Scan for the cell matching the given text and deliver its (X, Y) coordinate at center. 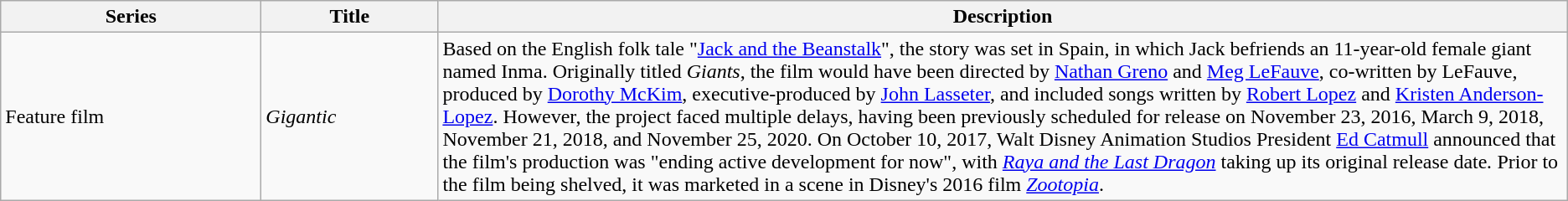
Description (1003, 17)
Series (131, 17)
Title (350, 17)
Feature film (131, 116)
Gigantic (350, 116)
